Provide the (x, y) coordinate of the cell's center where the given text is located.  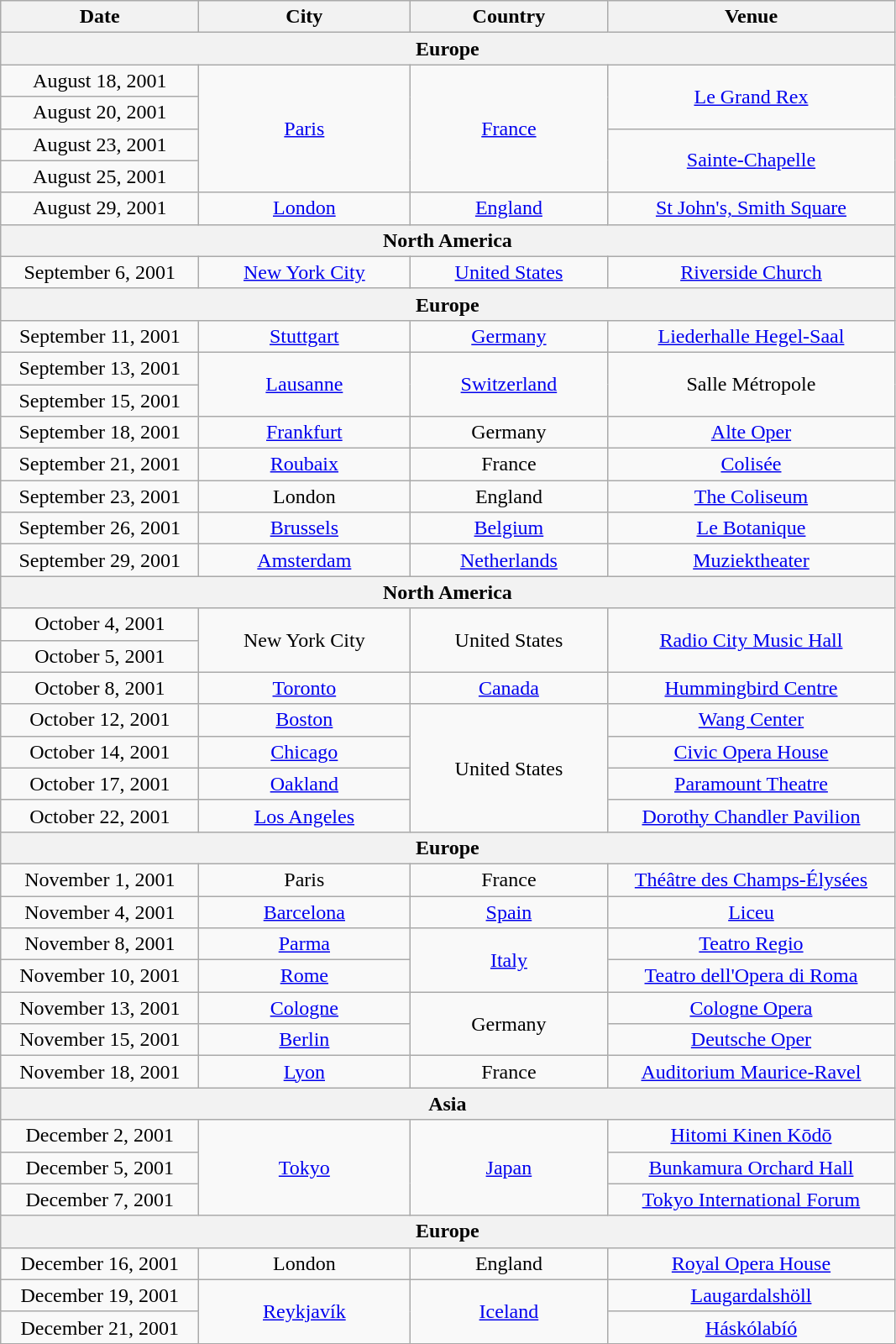
Hitomi Kinen Kōdō (751, 1136)
Hummingbird Centre (751, 688)
Venue (751, 17)
August 18, 2001 (100, 81)
December 19, 2001 (100, 1295)
August 23, 2001 (100, 144)
September 21, 2001 (100, 465)
Italy (509, 960)
Date (100, 17)
October 17, 2001 (100, 784)
Reykjavík (304, 1311)
Teatro dell'Opera di Roma (751, 976)
October 8, 2001 (100, 688)
Sainte-Chapelle (751, 160)
December 16, 2001 (100, 1263)
Lyon (304, 1072)
Roubaix (304, 465)
November 15, 2001 (100, 1040)
Deutsche Oper (751, 1040)
December 7, 2001 (100, 1200)
November 4, 2001 (100, 911)
December 21, 2001 (100, 1327)
November 18, 2001 (100, 1072)
Country (509, 17)
October 5, 2001 (100, 656)
Los Angeles (304, 816)
Stuttgart (304, 336)
Amsterdam (304, 560)
December 2, 2001 (100, 1136)
Barcelona (304, 911)
Asia (448, 1104)
November 8, 2001 (100, 944)
September 13, 2001 (100, 368)
Bunkamura Orchard Hall (751, 1168)
Théâtre des Champs-Élysées (751, 879)
September 26, 2001 (100, 528)
Radio City Music Hall (751, 640)
Royal Opera House (751, 1263)
November 10, 2001 (100, 976)
Salle Métropole (751, 384)
The Coliseum (751, 496)
Civic Opera House (751, 752)
October 4, 2001 (100, 624)
November 13, 2001 (100, 1008)
Paramount Theatre (751, 784)
Wang Center (751, 720)
Canada (509, 688)
Alte Oper (751, 433)
Háskólabíó (751, 1327)
December 5, 2001 (100, 1168)
Belgium (509, 528)
October 14, 2001 (100, 752)
September 29, 2001 (100, 560)
September 11, 2001 (100, 336)
Le Grand Rex (751, 97)
Netherlands (509, 560)
Lausanne (304, 384)
Cologne (304, 1008)
Chicago (304, 752)
Cologne Opera (751, 1008)
September 18, 2001 (100, 433)
Spain (509, 911)
Oakland (304, 784)
Rome (304, 976)
Teatro Regio (751, 944)
August 25, 2001 (100, 176)
Berlin (304, 1040)
Tokyo (304, 1168)
Liceu (751, 911)
September 6, 2001 (100, 272)
Riverside Church (751, 272)
Frankfurt (304, 433)
Laugardalshöll (751, 1295)
Colisée (751, 465)
Liederhalle Hegel-Saal (751, 336)
Boston (304, 720)
August 29, 2001 (100, 208)
October 12, 2001 (100, 720)
Switzerland (509, 384)
Le Botanique (751, 528)
Muziektheater (751, 560)
Iceland (509, 1311)
Japan (509, 1168)
August 20, 2001 (100, 113)
October 22, 2001 (100, 816)
September 23, 2001 (100, 496)
September 15, 2001 (100, 401)
Auditorium Maurice-Ravel (751, 1072)
Dorothy Chandler Pavilion (751, 816)
Parma (304, 944)
Tokyo International Forum (751, 1200)
Toronto (304, 688)
November 1, 2001 (100, 879)
Brussels (304, 528)
St John's, Smith Square (751, 208)
City (304, 17)
